From the cell containing the given text, extract its center point as (x, y) coordinate. 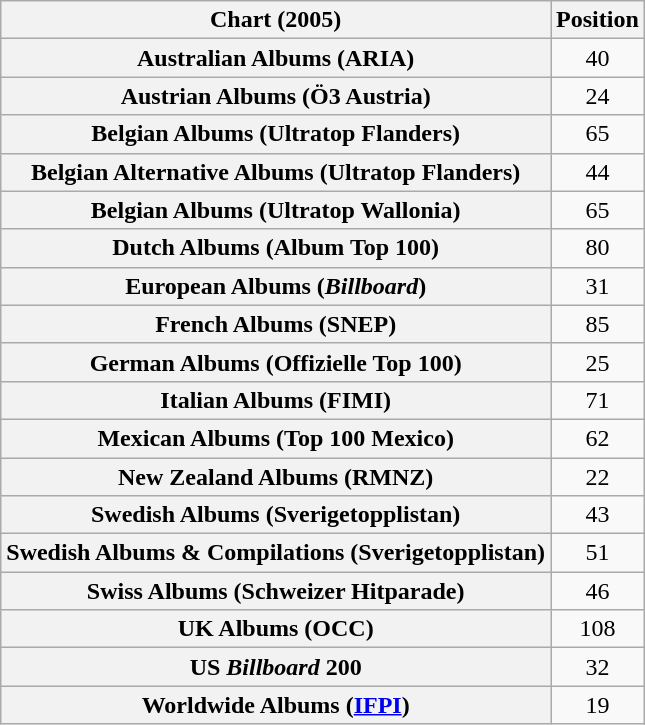
Belgian Albums (Ultratop Flanders) (276, 134)
25 (598, 362)
62 (598, 438)
Worldwide Albums (IFPI) (276, 705)
New Zealand Albums (RMNZ) (276, 477)
51 (598, 553)
Swedish Albums & Compilations (Sverigetopplistan) (276, 553)
UK Albums (OCC) (276, 629)
German Albums (Offizielle Top 100) (276, 362)
Dutch Albums (Album Top 100) (276, 248)
Australian Albums (ARIA) (276, 58)
32 (598, 667)
Belgian Albums (Ultratop Wallonia) (276, 210)
19 (598, 705)
71 (598, 400)
Austrian Albums (Ö3 Austria) (276, 96)
Mexican Albums (Top 100 Mexico) (276, 438)
Position (598, 20)
44 (598, 172)
Swedish Albums (Sverigetopplistan) (276, 515)
40 (598, 58)
US Billboard 200 (276, 667)
Chart (2005) (276, 20)
31 (598, 286)
Italian Albums (FIMI) (276, 400)
43 (598, 515)
108 (598, 629)
Swiss Albums (Schweizer Hitparade) (276, 591)
Belgian Alternative Albums (Ultratop Flanders) (276, 172)
22 (598, 477)
85 (598, 324)
46 (598, 591)
European Albums (Billboard) (276, 286)
24 (598, 96)
80 (598, 248)
French Albums (SNEP) (276, 324)
